Return (X, Y) of the center of cell containing provided text 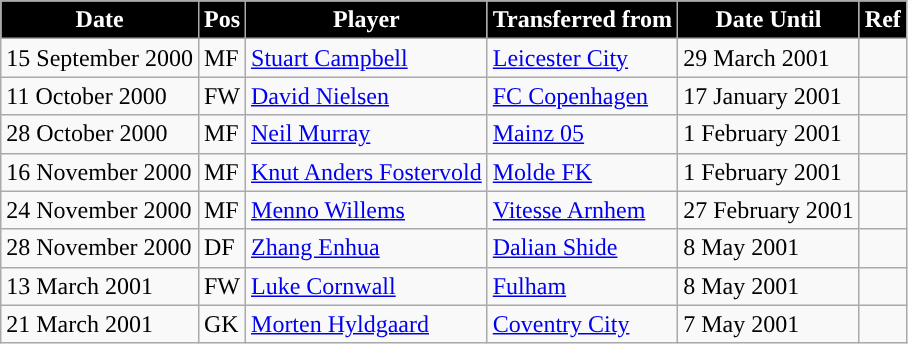
GK (222, 324)
13 March 2001 (100, 286)
Date Until (769, 20)
28 November 2000 (100, 248)
Vitesse Arnhem (582, 210)
27 February 2001 (769, 210)
Pos (222, 20)
Date (100, 20)
David Nielsen (367, 96)
Knut Anders Fostervold (367, 172)
29 March 2001 (769, 58)
Coventry City (582, 324)
Mainz 05 (582, 134)
Luke Cornwall (367, 286)
7 May 2001 (769, 324)
24 November 2000 (100, 210)
17 January 2001 (769, 96)
Morten Hyldgaard (367, 324)
Player (367, 20)
Ref (882, 20)
Zhang Enhua (367, 248)
FC Copenhagen (582, 96)
Dalian Shide (582, 248)
DF (222, 248)
16 November 2000 (100, 172)
Fulham (582, 286)
Transferred from (582, 20)
11 October 2000 (100, 96)
Leicester City (582, 58)
Stuart Campbell (367, 58)
Neil Murray (367, 134)
15 September 2000 (100, 58)
28 October 2000 (100, 134)
21 March 2001 (100, 324)
Molde FK (582, 172)
Menno Willems (367, 210)
